Pinpoint the cell where the given text exists, returning its (x, y) midpoint coordinate. 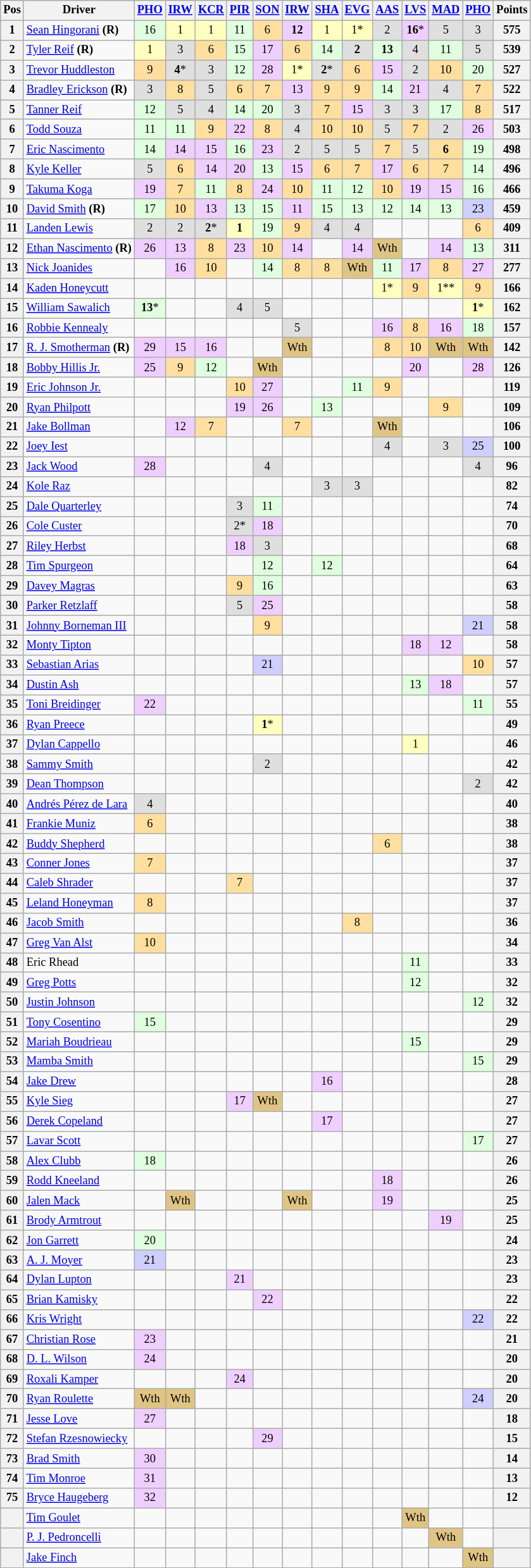
Buddy Shepherd (78, 844)
Lavar Scott (78, 1141)
52 (13, 1042)
MAD (446, 10)
Nick Joanides (78, 268)
Dale Quarterley (78, 506)
Landen Lewis (78, 229)
126 (512, 368)
Pos (13, 10)
Brad Smith (78, 1459)
166 (512, 288)
498 (512, 149)
575 (512, 30)
Kyle Sieg (78, 1102)
Dustin Ash (78, 684)
Tyler Reif (R) (78, 51)
Derek Copeland (78, 1121)
67 (13, 1340)
53 (13, 1061)
Brian Kamisky (78, 1299)
119 (512, 387)
Rodd Kneeland (78, 1180)
60 (13, 1201)
EVG (357, 10)
66 (13, 1319)
Kole Raz (78, 487)
Jon Garrett (78, 1240)
PIR (239, 10)
Ryan Roulette (78, 1399)
David Smith (R) (78, 209)
Roxali Kamper (78, 1379)
Kaden Honeycutt (78, 288)
Ryan Philpott (78, 407)
Joey Iest (78, 447)
Cole Custer (78, 526)
Points (512, 10)
Dean Thompson (78, 784)
69 (13, 1379)
35 (13, 705)
Trevor Huddleston (78, 70)
Bryce Haugeberg (78, 1498)
Caleb Shrader (78, 883)
48 (13, 963)
Parker Retzlaff (78, 606)
Stefan Rzesnowiecky (78, 1438)
Justin Johnson (78, 1002)
72 (13, 1438)
311 (512, 248)
A. J. Moyer (78, 1260)
45 (13, 903)
527 (512, 70)
65 (13, 1299)
AAS (387, 10)
100 (512, 447)
Robbie Kennealy (78, 328)
LVS (415, 10)
Kris Wright (78, 1319)
539 (512, 51)
P. J. Pedroncelli (78, 1538)
157 (512, 328)
96 (512, 467)
Conner Jones (78, 864)
277 (512, 268)
Sebastian Arias (78, 665)
51 (13, 1022)
Mamba Smith (78, 1061)
Frankie Muniz (78, 824)
41 (13, 824)
Christian Rose (78, 1340)
Jalen Mack (78, 1201)
59 (13, 1180)
Jack Wood (78, 467)
D. L. Wilson (78, 1360)
16* (415, 30)
R. J. Smotherman (R) (78, 348)
Eric Johnson Jr. (78, 387)
47 (13, 942)
Mariah Boudrieau (78, 1042)
522 (512, 90)
Dylan Lupton (78, 1280)
Eric Rhead (78, 963)
Ryan Preece (78, 725)
Davey Magras (78, 586)
KCR (211, 10)
56 (13, 1121)
Ethan Nascimento (R) (78, 248)
62 (13, 1240)
Riley Herbst (78, 546)
Leland Honeyman (78, 903)
Alex Clubb (78, 1161)
44 (13, 883)
Tim Goulet (78, 1518)
Bobby Hillis Jr. (78, 368)
106 (512, 428)
Jesse Love (78, 1419)
William Sawalich (78, 307)
503 (512, 129)
517 (512, 110)
Greg Van Alst (78, 942)
Brody Armtrout (78, 1221)
Dylan Cappello (78, 744)
Jacob Smith (78, 923)
43 (13, 864)
109 (512, 407)
82 (512, 487)
142 (512, 348)
Eric Nascimento (78, 149)
Toni Breidinger (78, 705)
459 (512, 209)
Tim Monroe (78, 1479)
466 (512, 188)
Jake Drew (78, 1082)
Driver (78, 10)
75 (13, 1498)
Sean Hingorani (R) (78, 30)
SHA (327, 10)
Tanner Reif (78, 110)
Tony Cosentino (78, 1022)
Jake Bollman (78, 428)
Andrés Pérez de Lara (78, 803)
Jake Finch (78, 1557)
1** (446, 288)
39 (13, 784)
71 (13, 1419)
Bradley Erickson (R) (78, 90)
13* (149, 307)
162 (512, 307)
Sammy Smith (78, 764)
4* (180, 70)
Greg Potts (78, 983)
Monty Tipton (78, 645)
496 (512, 170)
61 (13, 1221)
409 (512, 229)
Todd Souza (78, 129)
73 (13, 1459)
Kyle Keller (78, 170)
Takuma Koga (78, 188)
Tim Spurgeon (78, 565)
Johnny Borneman III (78, 625)
50 (13, 1002)
SON (267, 10)
54 (13, 1082)
